Provide the (x, y) coordinate of the cell's center where the given text is located.  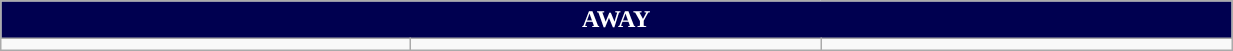
AWAY (616, 20)
